Determine the [x, y] coordinate at the center of the cell enclosing the given text.  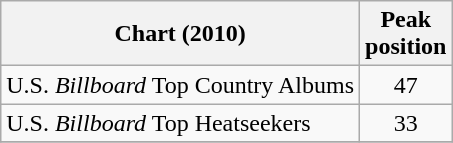
U.S. Billboard Top Country Albums [180, 85]
33 [406, 123]
Peakposition [406, 34]
47 [406, 85]
U.S. Billboard Top Heatseekers [180, 123]
Chart (2010) [180, 34]
